From the cell containing the given text, extract its center point as [x, y] coordinate. 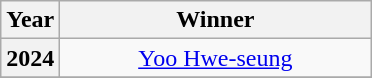
Year [30, 20]
Winner [216, 20]
Yoo Hwe-seung [216, 58]
2024 [30, 58]
